Provide the [X, Y] coordinate of the cell's center where the given text is located.  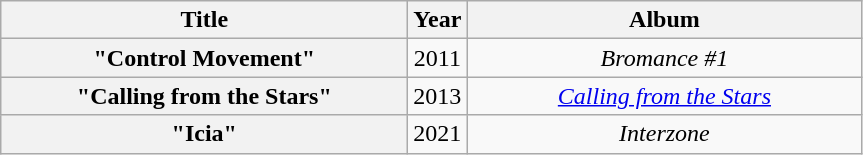
"Icia" [204, 134]
Bromance #1 [664, 58]
2021 [438, 134]
Title [204, 20]
Year [438, 20]
Album [664, 20]
"Calling from the Stars" [204, 96]
2013 [438, 96]
Interzone [664, 134]
2011 [438, 58]
Calling from the Stars [664, 96]
"Control Movement" [204, 58]
